Identify which cell holds the provided text, then report its [x, y] central coordinate. 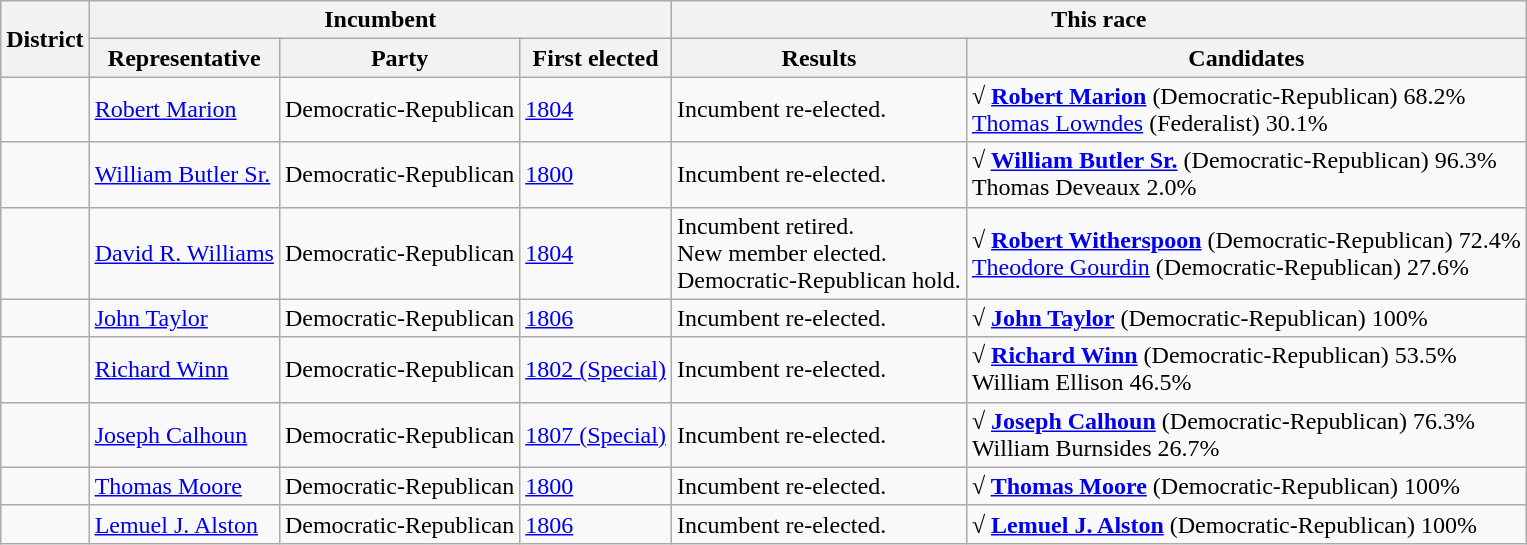
√ Robert Witherspoon (Democratic-Republican) 72.4%Theodore Gourdin (Democratic-Republican) 27.6% [1246, 253]
This race [1098, 20]
1807 (Special) [596, 434]
John Taylor [184, 318]
William Butler Sr. [184, 174]
1802 (Special) [596, 370]
√ John Taylor (Democratic-Republican) 100% [1246, 318]
Incumbent [380, 20]
√ Lemuel J. Alston (Democratic-Republican) 100% [1246, 524]
Thomas Moore [184, 486]
Results [818, 58]
First elected [596, 58]
√ Richard Winn (Democratic-Republican) 53.5%William Ellison 46.5% [1246, 370]
√ Robert Marion (Democratic-Republican) 68.2%Thomas Lowndes (Federalist) 30.1% [1246, 110]
Representative [184, 58]
Richard Winn [184, 370]
√ William Butler Sr. (Democratic-Republican) 96.3%Thomas Deveaux 2.0% [1246, 174]
Joseph Calhoun [184, 434]
Robert Marion [184, 110]
Lemuel J. Alston [184, 524]
√ Joseph Calhoun (Democratic-Republican) 76.3%William Burnsides 26.7% [1246, 434]
Candidates [1246, 58]
√ Thomas Moore (Democratic-Republican) 100% [1246, 486]
District [45, 39]
Party [399, 58]
David R. Williams [184, 253]
Incumbent retired.New member elected.Democratic-Republican hold. [818, 253]
